Return [X, Y] of the center of cell containing provided text 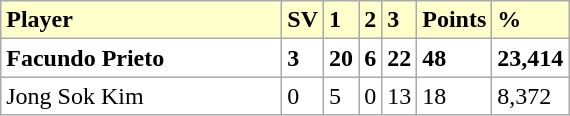
18 [454, 96]
5 [342, 96]
8,372 [530, 96]
1 [342, 20]
Jong Sok Kim [142, 96]
2 [370, 20]
20 [342, 58]
SV [303, 20]
Player [142, 20]
6 [370, 58]
Points [454, 20]
Facundo Prieto [142, 58]
23,414 [530, 58]
22 [400, 58]
13 [400, 96]
% [530, 20]
48 [454, 58]
